Output the [X, Y] coordinate of the center of the cell containing the given text.  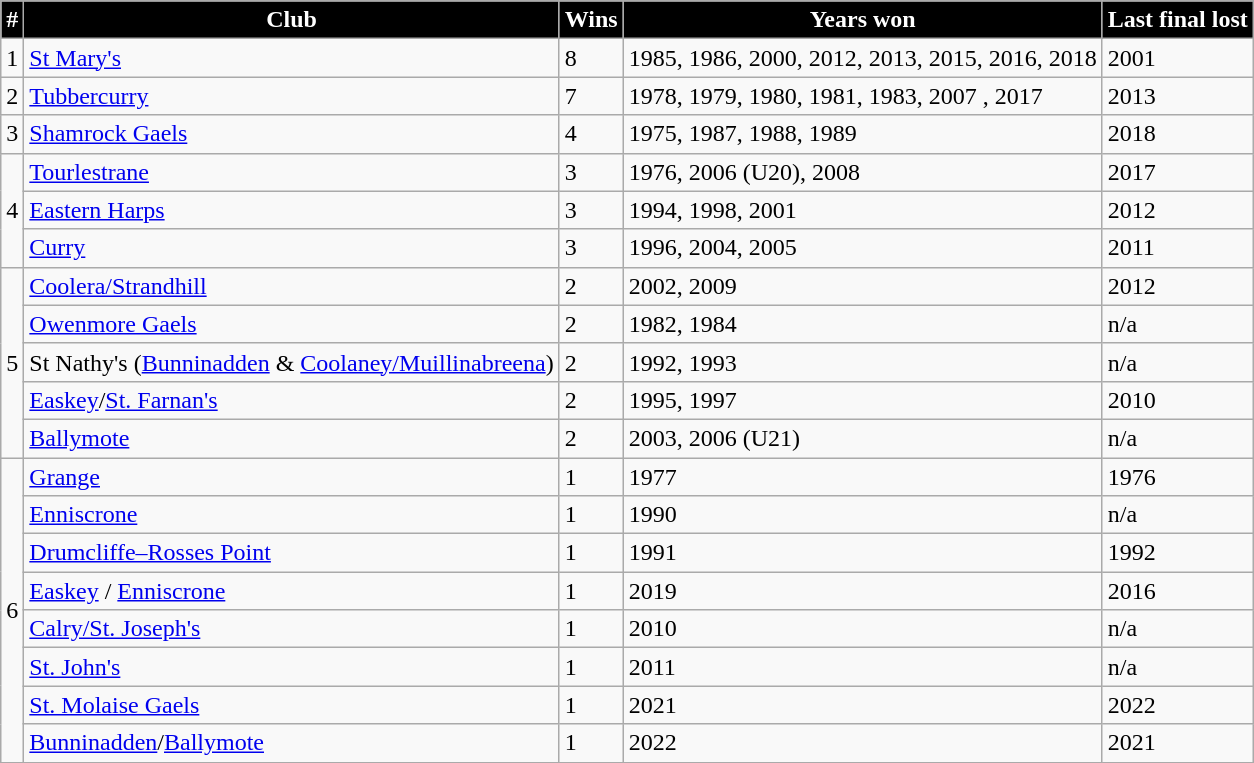
Coolera/Strandhill [292, 286]
Enniscrone [292, 515]
1985, 1986, 2000, 2012, 2013, 2015, 2016, 2018 [862, 58]
1994, 1998, 2001 [862, 210]
2002, 2009 [862, 286]
1995, 1997 [862, 400]
Grange [292, 477]
2001 [1178, 58]
Ballymote [292, 438]
Bunninadden/Ballymote [292, 743]
Tourlestrane [292, 172]
St Mary's [292, 58]
Wins [591, 20]
Curry [292, 248]
1977 [862, 477]
St. Molaise Gaels [292, 705]
1990 [862, 515]
Last final lost [1178, 20]
1996, 2004, 2005 [862, 248]
1992, 1993 [862, 362]
2019 [862, 591]
St. John's [292, 667]
2016 [1178, 591]
2017 [1178, 172]
Owenmore Gaels [292, 324]
7 [591, 96]
Easkey / Enniscrone [292, 591]
1992 [1178, 553]
1976, 2006 (U20), 2008 [862, 172]
Easkey/St. Farnan's [292, 400]
2003, 2006 (U21) [862, 438]
1975, 1987, 1988, 1989 [862, 134]
1982, 1984 [862, 324]
Drumcliffe–Rosses Point [292, 553]
St Nathy's (Bunninadden & Coolaney/Muillinabreena) [292, 362]
Years won [862, 20]
1978, 1979, 1980, 1981, 1983, 2007 , 2017 [862, 96]
Eastern Harps [292, 210]
Shamrock Gaels [292, 134]
Calry/St. Joseph's [292, 629]
6 [12, 610]
1991 [862, 553]
Tubbercurry [292, 96]
5 [12, 362]
2013 [1178, 96]
2018 [1178, 134]
Club [292, 20]
8 [591, 58]
# [12, 20]
1976 [1178, 477]
